Return the [x, y] coordinate for the center point of the cell that contains the specified text.  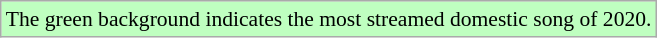
The green background indicates the most streamed domestic song of 2020. [329, 19]
